Scan for the cell matching the given text and deliver its (X, Y) coordinate at center. 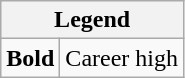
Bold (30, 58)
Legend (92, 20)
Career high (122, 58)
